Detect which cell encompasses the target text, then output its [X, Y] center coordinate. 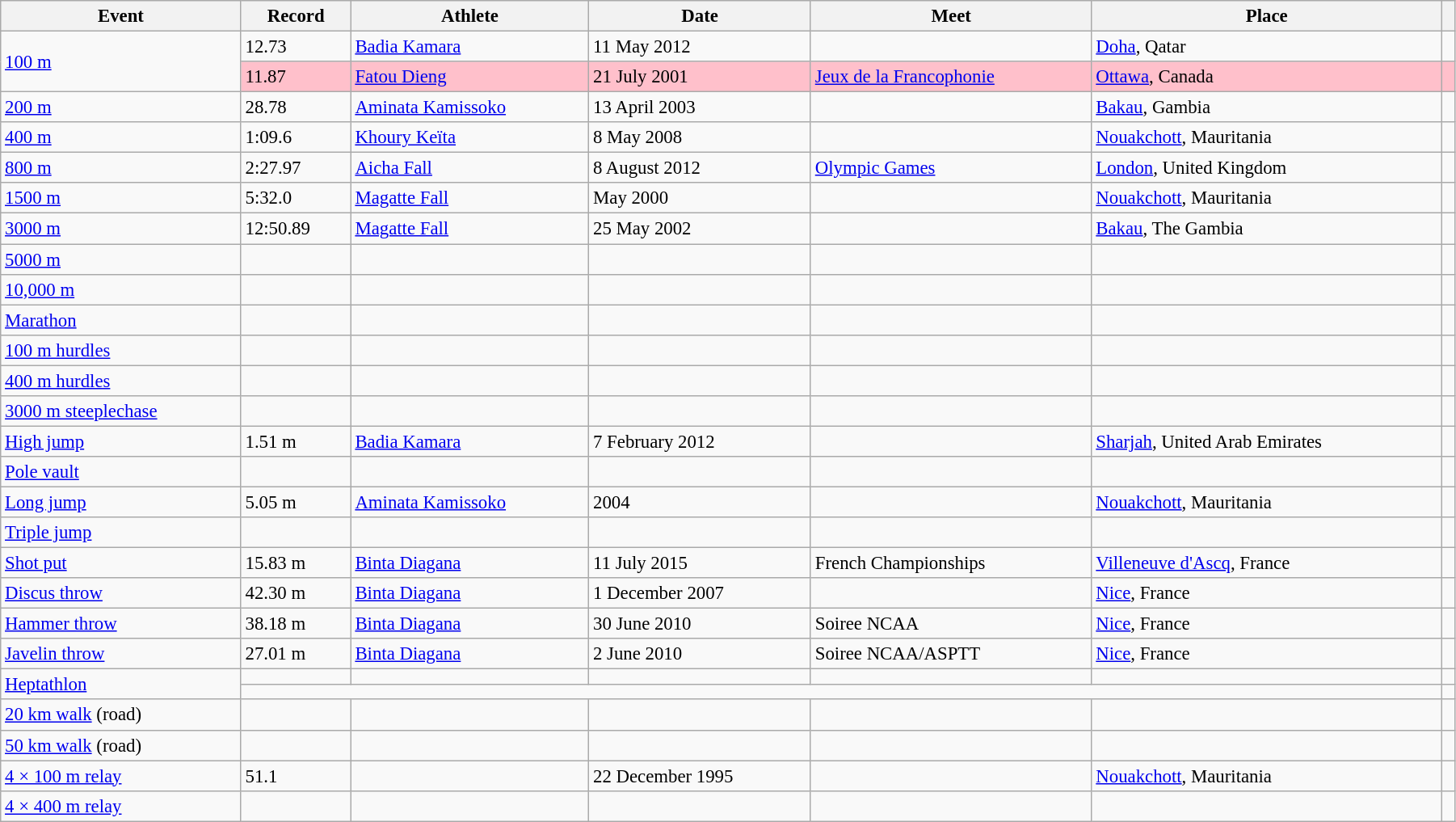
3000 m [121, 229]
4 × 100 m relay [121, 776]
5:32.0 [296, 198]
12:50.89 [296, 229]
27.01 m [296, 654]
42.30 m [296, 593]
8 May 2008 [700, 137]
1.51 m [296, 441]
7 February 2012 [700, 441]
Heptathlon [121, 685]
French Championships [951, 563]
Soiree NCAA/ASPTT [951, 654]
Hammer throw [121, 624]
Fatou Dieng [470, 77]
1:09.6 [296, 137]
Sharjah, United Arab Emirates [1267, 441]
11.87 [296, 77]
Place [1267, 16]
50 km walk (road) [121, 745]
Shot put [121, 563]
30 June 2010 [700, 624]
12.73 [296, 47]
2004 [700, 502]
Bakau, Gambia [1267, 107]
8 August 2012 [700, 168]
28.78 [296, 107]
15.83 m [296, 563]
5.05 m [296, 502]
Athlete [470, 16]
Ottawa, Canada [1267, 77]
Soiree NCAA [951, 624]
Discus throw [121, 593]
51.1 [296, 776]
400 m [121, 137]
3000 m steeplechase [121, 411]
4 × 400 m relay [121, 806]
25 May 2002 [700, 229]
Meet [951, 16]
100 m [121, 61]
20 km walk (road) [121, 715]
London, United Kingdom [1267, 168]
Triple jump [121, 533]
2:27.97 [296, 168]
High jump [121, 441]
400 m hurdles [121, 381]
Marathon [121, 320]
Bakau, The Gambia [1267, 229]
Javelin throw [121, 654]
10,000 m [121, 289]
100 m hurdles [121, 350]
Date [700, 16]
21 July 2001 [700, 77]
200 m [121, 107]
22 December 1995 [700, 776]
1500 m [121, 198]
Olympic Games [951, 168]
Villeneuve d'Ascq, France [1267, 563]
13 April 2003 [700, 107]
5000 m [121, 259]
Khoury Keïta [470, 137]
38.18 m [296, 624]
Event [121, 16]
Doha, Qatar [1267, 47]
Record [296, 16]
May 2000 [700, 198]
2 June 2010 [700, 654]
800 m [121, 168]
11 May 2012 [700, 47]
Aicha Fall [470, 168]
Long jump [121, 502]
1 December 2007 [700, 593]
11 July 2015 [700, 563]
Jeux de la Francophonie [951, 77]
Pole vault [121, 472]
